Detect which cell encompasses the target text, then output its (X, Y) center coordinate. 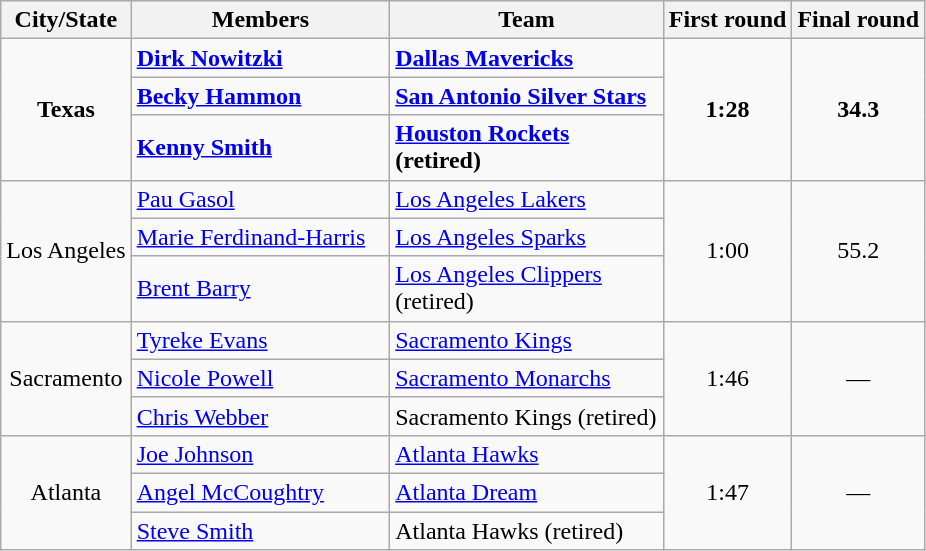
Angel McCoughtry (260, 492)
1:46 (728, 378)
Pau Gasol (260, 199)
1:28 (728, 110)
Steve Smith (260, 531)
Atlanta Hawks (527, 454)
Kenny Smith (260, 148)
Sacramento (66, 378)
55.2 (858, 250)
Sacramento Kings (retired) (527, 416)
Becky Hammon (260, 96)
1:00 (728, 250)
Members (260, 20)
Dallas Mavericks (527, 58)
Los Angeles Lakers (527, 199)
Atlanta (66, 492)
Marie Ferdinand-Harris (260, 237)
Texas (66, 110)
Atlanta Dream (527, 492)
Houston Rockets (retired) (527, 148)
Atlanta Hawks (retired) (527, 531)
Los Angeles (66, 250)
Sacramento Kings (527, 340)
First round (728, 20)
Team (527, 20)
City/State (66, 20)
San Antonio Silver Stars (527, 96)
1:47 (728, 492)
34.3 (858, 110)
Brent Barry (260, 288)
Chris Webber (260, 416)
Joe Johnson (260, 454)
Final round (858, 20)
Los Angeles Clippers (retired) (527, 288)
Nicole Powell (260, 378)
Dirk Nowitzki (260, 58)
Sacramento Monarchs (527, 378)
Los Angeles Sparks (527, 237)
Tyreke Evans (260, 340)
